Identify which cell holds the provided text, then report its (X, Y) central coordinate. 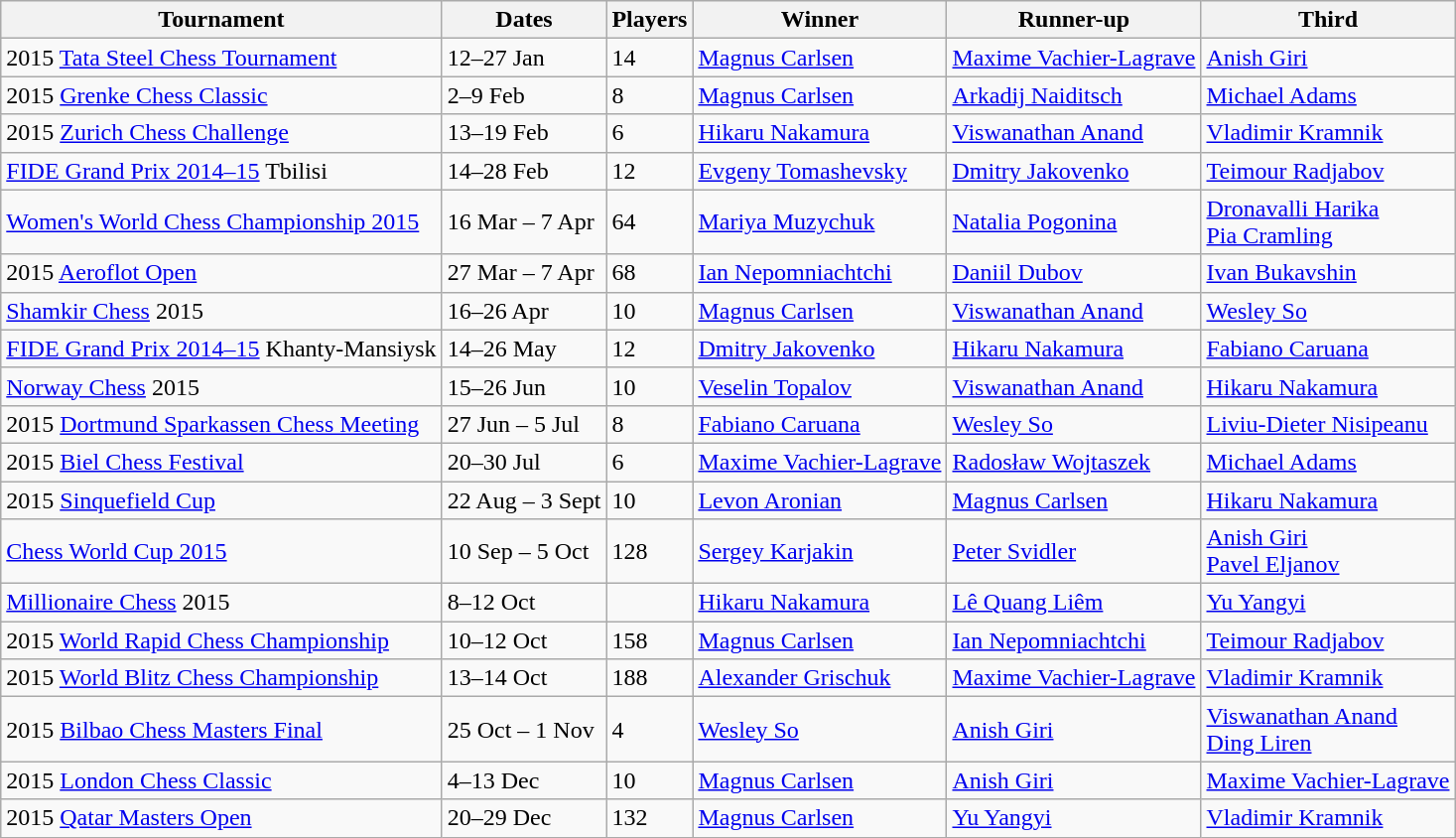
10 Sep – 5 Oct (524, 552)
Lê Quang Liêm (1074, 603)
Third (1328, 20)
Runner-up (1074, 20)
22 Aug – 3 Sept (524, 499)
158 (649, 640)
2015 Bilbao Chess Masters Final (221, 729)
2015 Dortmund Sparkassen Chess Meeting (221, 424)
25 Oct – 1 Nov (524, 729)
188 (649, 678)
2015 Sinquefield Cup (221, 499)
16–26 Apr (524, 311)
2015 Zurich Chess Challenge (221, 133)
Mariya Muzychuk (820, 222)
Alexander Grischuk (820, 678)
Sergey Karjakin (820, 552)
Natalia Pogonina (1074, 222)
132 (649, 818)
Ivan Bukavshin (1328, 273)
14 (649, 58)
Tournament (221, 20)
14–28 Feb (524, 171)
27 Mar – 7 Apr (524, 273)
68 (649, 273)
2015 Grenke Chess Classic (221, 95)
27 Jun – 5 Jul (524, 424)
Winner (820, 20)
Evgeny Tomashevsky (820, 171)
2015 London Chess Classic (221, 780)
Arkadij Naiditsch (1074, 95)
12–27 Jan (524, 58)
Peter Svidler (1074, 552)
16 Mar – 7 Apr (524, 222)
15–26 Jun (524, 386)
Players (649, 20)
2–9 Feb (524, 95)
Dronavalli Harika Pia Cramling (1328, 222)
10–12 Oct (524, 640)
Radosław Wojtaszek (1074, 462)
Veselin Topalov (820, 386)
4 (649, 729)
128 (649, 552)
2015 World Blitz Chess Championship (221, 678)
2015 Aeroflot Open (221, 273)
Levon Aronian (820, 499)
2015 Biel Chess Festival (221, 462)
13–14 Oct (524, 678)
2015 Tata Steel Chess Tournament (221, 58)
Dates (524, 20)
2015 Qatar Masters Open (221, 818)
4–13 Dec (524, 780)
20–29 Dec (524, 818)
2015 World Rapid Chess Championship (221, 640)
Liviu-Dieter Nisipeanu (1328, 424)
64 (649, 222)
13–19 Feb (524, 133)
Millionaire Chess 2015 (221, 603)
Viswanathan Anand Ding Liren (1328, 729)
Women's World Chess Championship 2015 (221, 222)
Chess World Cup 2015 (221, 552)
Norway Chess 2015 (221, 386)
Anish Giri Pavel Eljanov (1328, 552)
FIDE Grand Prix 2014–15 Khanty-Mansiysk (221, 349)
FIDE Grand Prix 2014–15 Tbilisi (221, 171)
Shamkir Chess 2015 (221, 311)
8–12 Oct (524, 603)
14–26 May (524, 349)
Daniil Dubov (1074, 273)
20–30 Jul (524, 462)
